Search for the cell housing the specified text and yield its (X, Y) center coordinate. 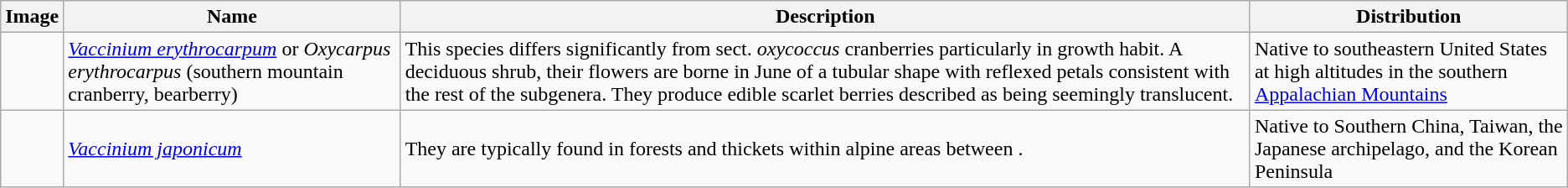
Native to Southern China, Taiwan, the Japanese archipelago, and the Korean Peninsula (1409, 149)
Vaccinium japonicum (232, 149)
Description (825, 17)
Vaccinium erythrocarpum or Oxycarpus erythrocarpus (southern mountain cranberry, bearberry) (232, 71)
Distribution (1409, 17)
Native to southeastern United States at high altitudes in the southern Appalachian Mountains (1409, 71)
Image (32, 17)
They are typically found in forests and thickets within alpine areas between . (825, 149)
Name (232, 17)
